Determine the (x, y) coordinate at the center of the cell enclosing the given text.  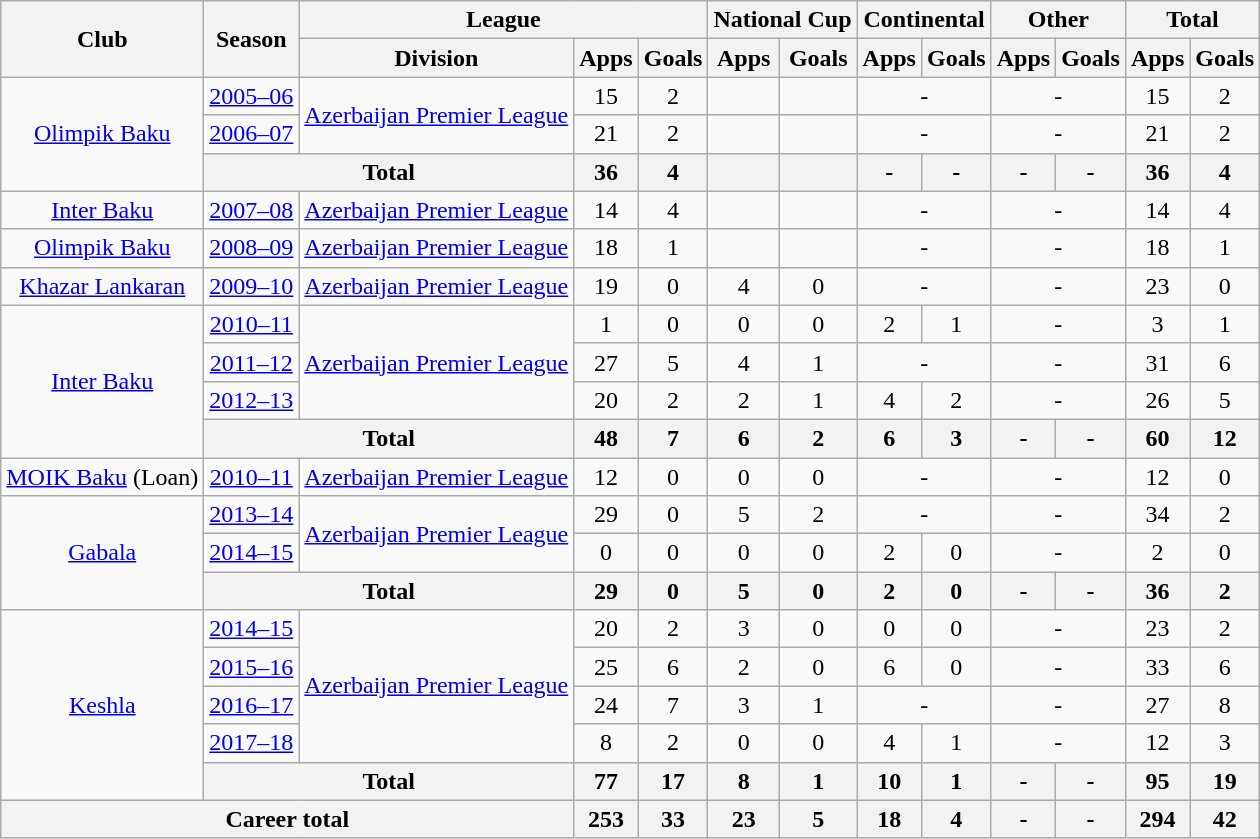
Other (1058, 20)
60 (1157, 438)
2005–06 (252, 96)
2013–14 (252, 515)
34 (1157, 515)
31 (1157, 362)
National Cup (782, 20)
Season (252, 39)
77 (606, 781)
Continental (924, 20)
2016–17 (252, 705)
MOIK Baku (Loan) (102, 477)
24 (606, 705)
25 (606, 667)
2011–12 (252, 362)
Gabala (102, 553)
42 (1225, 819)
26 (1157, 400)
95 (1157, 781)
2017–18 (252, 743)
Club (102, 39)
48 (606, 438)
Khazar Lankaran (102, 286)
2006–07 (252, 134)
2012–13 (252, 400)
2007–08 (252, 210)
Division (436, 58)
Career total (288, 819)
253 (606, 819)
2009–10 (252, 286)
10 (889, 781)
294 (1157, 819)
2008–09 (252, 248)
2015–16 (252, 667)
17 (673, 781)
Keshla (102, 705)
League (504, 20)
